Capture the cell that displays the provided text and extract its [x, y] central coordinate. 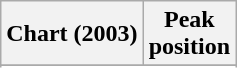
Chart (2003) [72, 34]
Peakposition [189, 34]
